Extract the (x, y) coordinate from the center of the cell holding the provided text.  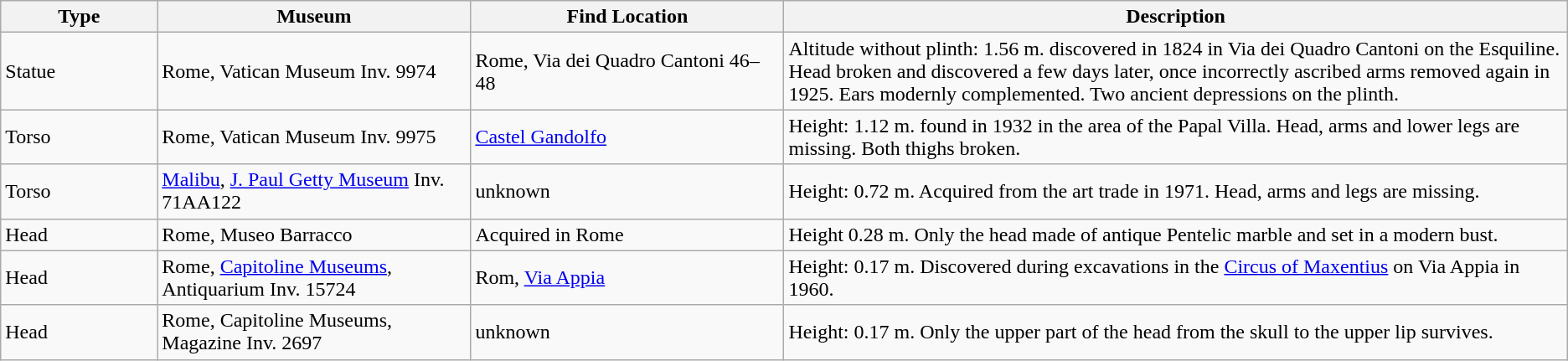
Rome, Vatican Museum Inv. 9974 (314, 71)
Malibu, J. Paul Getty Museum Inv. 71AA122 (314, 191)
Rome, Capitoline Museums, Magazine Inv. 2697 (314, 332)
Height 0.28 m. Only the head made of antique Pentelic marble and set in a modern bust. (1176, 235)
Rom, Via Appia (627, 278)
Statue (79, 71)
Rome, Vatican Museum Inv. 9975 (314, 137)
Acquired in Rome (627, 235)
Description (1176, 17)
Find Location (627, 17)
Height: 0.17 m. Only the upper part of the head from the skull to the upper lip survives. (1176, 332)
Rome, Museo Barracco (314, 235)
Castel Gandolfo (627, 137)
Height: 0.17 m. Discovered during excavations in the Circus of Maxentius on Via Appia in 1960. (1176, 278)
Height: 1.12 m. found in 1932 in the area of the Papal Villa. Head, arms and lower legs are missing. Both thighs broken. (1176, 137)
Rome, Via dei Quadro Cantoni 46–48 (627, 71)
Height: 0.72 m. Acquired from the art trade in 1971. Head, arms and legs are missing. (1176, 191)
Rome, Capitoline Museums, Antiquarium Inv. 15724 (314, 278)
Type (79, 17)
Museum (314, 17)
